Return the [x, y] coordinate for the center point of the cell that contains the specified text.  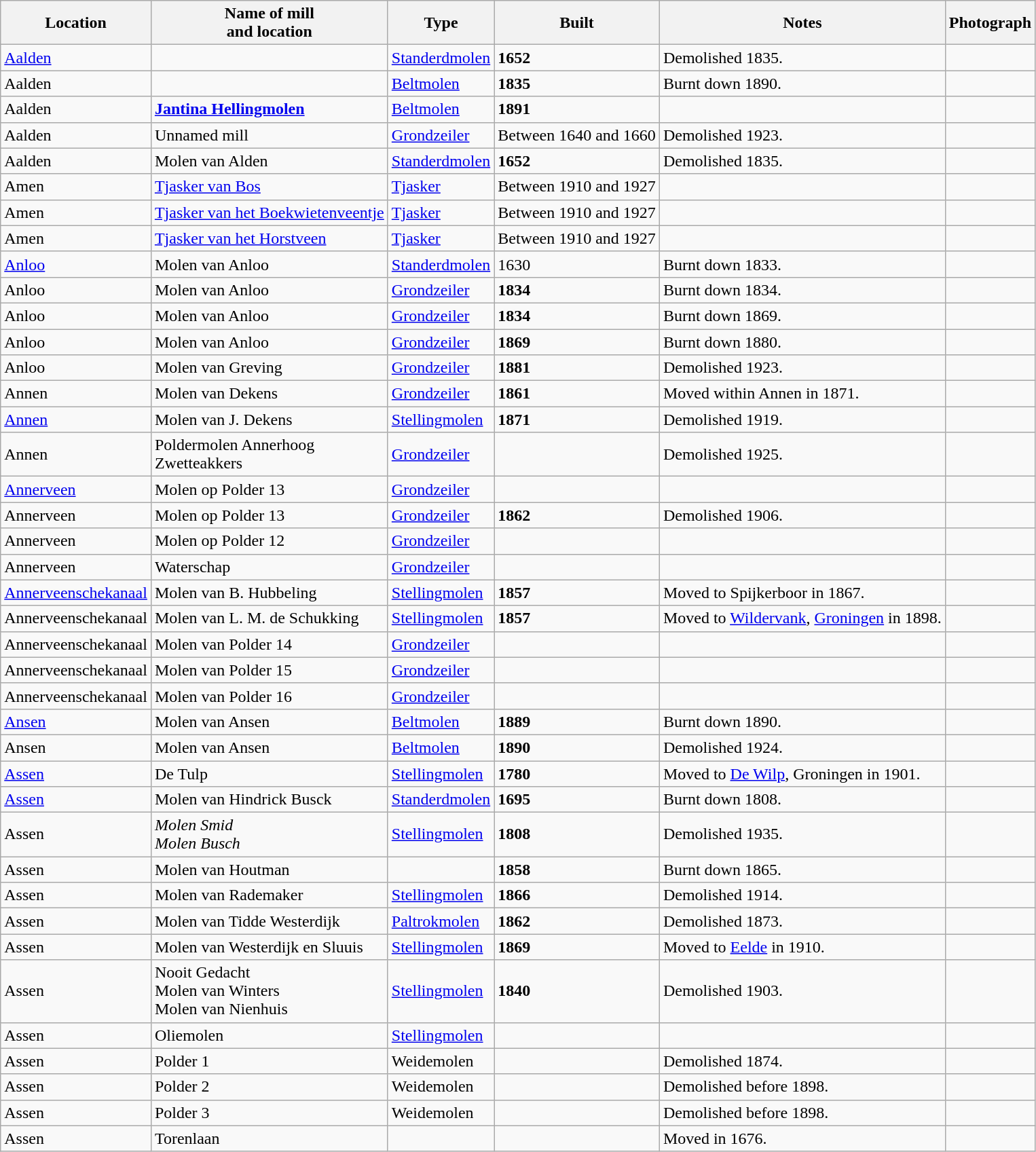
Tjasker van Bos [269, 187]
Oliemolen [269, 1035]
Molen van Tidde Westerdijk [269, 921]
Burnt down 1834. [802, 290]
Demolished 1914. [802, 895]
Location [76, 23]
Molen op Polder 12 [269, 541]
Polder 1 [269, 1061]
1871 [577, 420]
1695 [577, 800]
Molen van B. Hubbeling [269, 593]
Moved within Annen in 1871. [802, 394]
Built [577, 23]
Molen SmidMolen Busch [269, 835]
1861 [577, 394]
1858 [577, 870]
Tjasker van het Boekwietenveentje [269, 212]
1890 [577, 747]
Demolished 1903. [802, 991]
Molen van Polder 16 [269, 696]
Burnt down 1808. [802, 800]
1835 [577, 83]
Demolished 1919. [802, 420]
1866 [577, 895]
1840 [577, 991]
De Tulp [269, 773]
Waterschap [269, 567]
Paltrokmolen [441, 921]
Jantina Hellingmolen [269, 109]
Moved to Wildervank, Groningen in 1898. [802, 618]
Molen van Dekens [269, 394]
1889 [577, 722]
Molen van Greving [269, 368]
Molen van J. Dekens [269, 420]
Photograph [990, 23]
1891 [577, 109]
Burnt down 1865. [802, 870]
Molen van Alden [269, 161]
1808 [577, 835]
Demolished 1873. [802, 921]
Moved to De Wilp, Groningen in 1901. [802, 773]
Moved in 1676. [802, 1138]
Polder 3 [269, 1113]
Molen van Polder 14 [269, 644]
1881 [577, 368]
Name of milland location [269, 23]
Molen van L. M. de Schukking [269, 618]
Nooit GedachtMolen van WintersMolen van Nienhuis [269, 991]
Type [441, 23]
Burnt down 1869. [802, 316]
Polder 2 [269, 1087]
Demolished 1906. [802, 515]
Burnt down 1833. [802, 264]
1780 [577, 773]
Demolished 1935. [802, 835]
Molen van Houtman [269, 870]
Burnt down 1880. [802, 341]
Notes [802, 23]
Poldermolen AnnerhoogZwetteakkers [269, 455]
Torenlaan [269, 1138]
Tjasker van het Horstveen [269, 238]
Molen van Polder 15 [269, 670]
Moved to Eelde in 1910. [802, 947]
Between 1640 and 1660 [577, 135]
Demolished 1925. [802, 455]
Demolished 1874. [802, 1061]
Molen van Hindrick Busck [269, 800]
Moved to Spijkerboor in 1867. [802, 593]
Unnamed mill [269, 135]
Molen van Westerdijk en Sluuis [269, 947]
1630 [577, 264]
Molen van Rademaker [269, 895]
Demolished 1924. [802, 747]
